From the cell containing the given text, extract its center point as (x, y) coordinate. 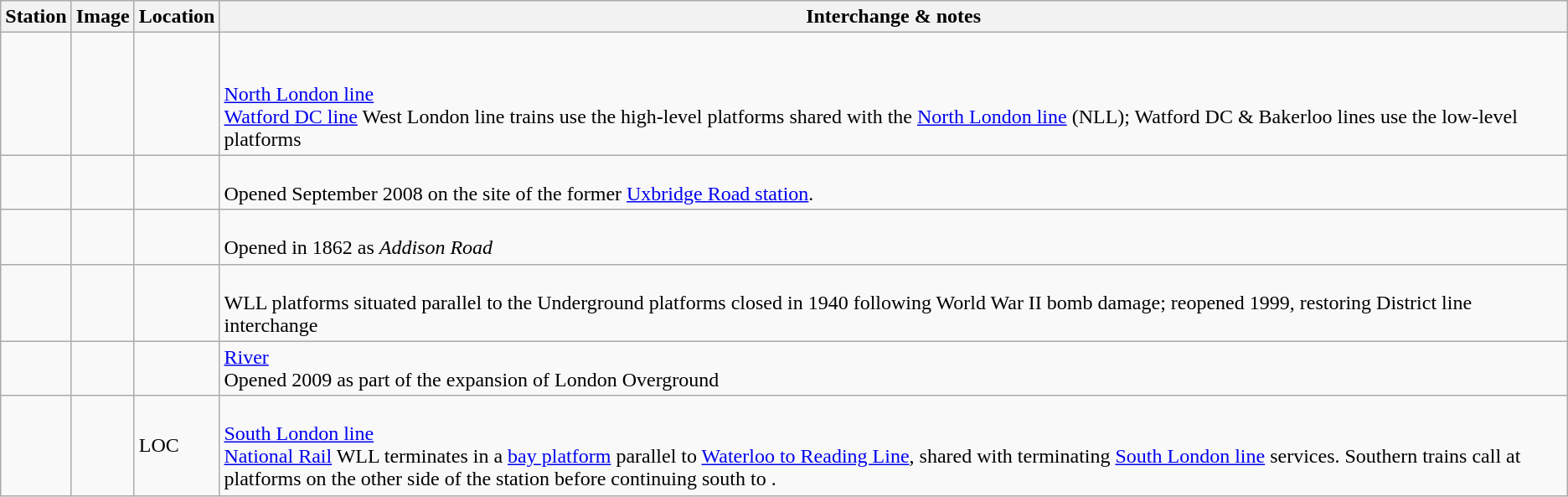
Location (177, 17)
Opened September 2008 on the site of the former Uxbridge Road station. (893, 183)
Station (36, 17)
Interchange & notes (893, 17)
RiverOpened 2009 as part of the expansion of London Overground (893, 369)
Image (102, 17)
LOC (177, 446)
Opened in 1862 as Addison Road (893, 236)
